Scan for the cell matching the given text and deliver its [X, Y] coordinate at center. 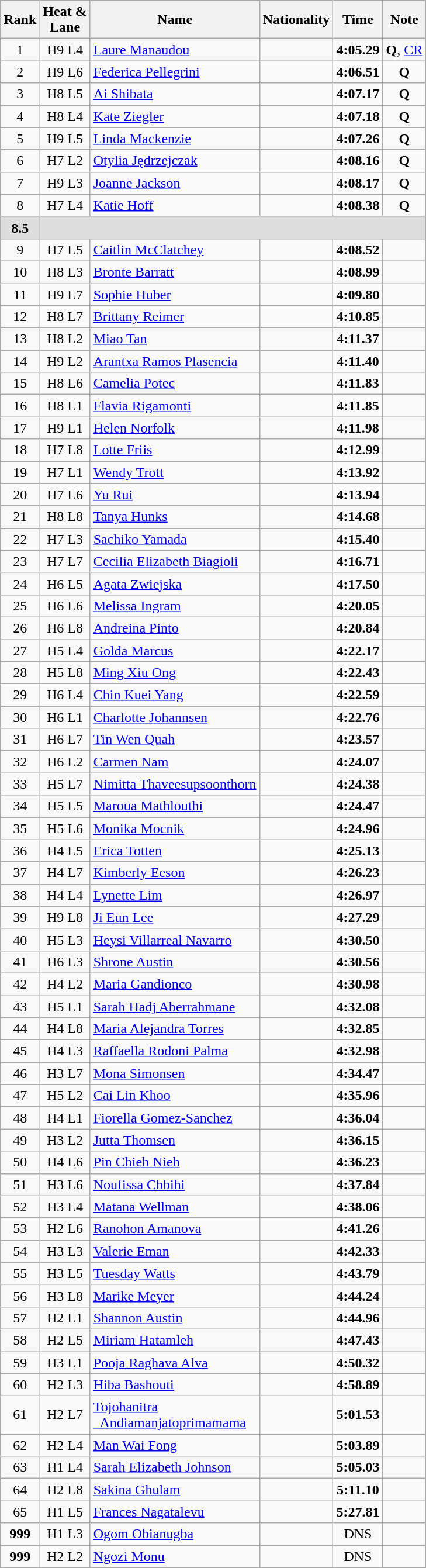
9 [20, 250]
4:11.37 [358, 339]
Ogom Obianugba [175, 1534]
3 [20, 94]
21 [20, 517]
23 [20, 561]
4:08.17 [358, 183]
Raffaella Rodoni Palma [175, 1051]
4:36.15 [358, 1140]
65 [20, 1512]
H7 L5 [65, 250]
Golda Marcus [175, 651]
4:12.99 [358, 450]
H2 L3 [65, 1385]
5:27.81 [358, 1512]
4:20.84 [358, 628]
4:26.97 [358, 895]
63 [20, 1467]
Lynette Lim [175, 895]
H4 L8 [65, 1029]
H7 L1 [65, 472]
Tojohanitra Andiamanjatoprimamama [175, 1415]
Federica Pellegrini [175, 72]
58 [20, 1340]
4:05.29 [358, 50]
49 [20, 1140]
Agata Zwiejska [175, 583]
22 [20, 539]
4:08.52 [358, 250]
H2 L5 [65, 1340]
52 [20, 1207]
H7 L2 [65, 161]
Time [358, 20]
Shannon Austin [175, 1318]
33 [20, 784]
4:38.06 [358, 1207]
H5 L8 [65, 673]
Carmen Nam [175, 762]
Tuesday Watts [175, 1273]
H5 L6 [65, 828]
18 [20, 450]
59 [20, 1363]
14 [20, 361]
H2 L1 [65, 1318]
Ming Xiu Ong [175, 673]
H7 L8 [65, 450]
Sachiko Yamada [175, 539]
Andreina Pinto [175, 628]
Wendy Trott [175, 472]
H3 L1 [65, 1363]
4:44.96 [358, 1318]
4:08.16 [358, 161]
H1 L5 [65, 1512]
H1 L4 [65, 1467]
5:01.53 [358, 1415]
Sarah Hadj Aberrahmane [175, 1006]
Pin Chieh Nieh [175, 1162]
4:44.24 [358, 1296]
Mona Simonsen [175, 1073]
Melissa Ingram [175, 606]
4 [20, 116]
H8 L2 [65, 339]
Sophie Huber [175, 294]
H5 L5 [65, 806]
H2 L4 [65, 1445]
H8 L5 [65, 94]
50 [20, 1162]
Hiba Bashouti [175, 1385]
Nationality [296, 20]
Flavia Rigamonti [175, 406]
4:13.92 [358, 472]
28 [20, 673]
H5 L4 [65, 651]
Ngozi Monu [175, 1556]
H9 L5 [65, 139]
56 [20, 1296]
Cecilia Elizabeth Biagioli [175, 561]
H9 L7 [65, 294]
Maria Gandionco [175, 984]
Name [175, 20]
4:24.96 [358, 828]
30 [20, 717]
H9 L4 [65, 50]
4:24.47 [358, 806]
H3 L5 [65, 1273]
Kate Ziegler [175, 116]
4:11.83 [358, 384]
19 [20, 472]
4:16.71 [358, 561]
4:41.26 [358, 1229]
4:30.50 [358, 940]
4:25.13 [358, 851]
29 [20, 695]
Ranohon Amanova [175, 1229]
55 [20, 1273]
4:34.47 [358, 1073]
H2 L7 [65, 1415]
54 [20, 1251]
H4 L5 [65, 851]
H9 L2 [65, 361]
H7 L7 [65, 561]
5:05.03 [358, 1467]
H9 L3 [65, 183]
38 [20, 895]
Note [404, 20]
4:24.07 [358, 762]
H6 L5 [65, 583]
H8 L1 [65, 406]
H6 L8 [65, 628]
35 [20, 828]
4:32.08 [358, 1006]
Valerie Eman [175, 1251]
4:37.84 [358, 1184]
27 [20, 651]
4:14.68 [358, 517]
44 [20, 1029]
34 [20, 806]
Tin Wen Quah [175, 740]
Sarah Elizabeth Johnson [175, 1467]
12 [20, 317]
1 [20, 50]
H4 L6 [65, 1162]
Helen Norfolk [175, 428]
4:09.80 [358, 294]
Maria Alejandra Torres [175, 1029]
Fiorella Gomez-Sanchez [175, 1118]
26 [20, 628]
4:11.85 [358, 406]
H6 L2 [65, 762]
4:43.79 [358, 1273]
H6 L4 [65, 695]
37 [20, 873]
5:03.89 [358, 1445]
H3 L8 [65, 1296]
Heat & Lane [65, 20]
H4 L7 [65, 873]
4:22.76 [358, 717]
H7 L6 [65, 495]
7 [20, 183]
H8 L7 [65, 317]
11 [20, 294]
H4 L1 [65, 1118]
57 [20, 1318]
Man Wai Fong [175, 1445]
Tanya Hunks [175, 517]
4:47.43 [358, 1340]
H8 L3 [65, 272]
H2 L6 [65, 1229]
53 [20, 1229]
Joanne Jackson [175, 183]
Marike Meyer [175, 1296]
H3 L6 [65, 1184]
H6 L7 [65, 740]
H5 L1 [65, 1006]
4:42.33 [358, 1251]
42 [20, 984]
32 [20, 762]
Sakina Ghulam [175, 1490]
H6 L6 [65, 606]
H5 L7 [65, 784]
Otylia Jędrzejczak [175, 161]
H1 L3 [65, 1534]
Matana Wellman [175, 1207]
4:32.98 [358, 1051]
Rank [20, 20]
Ji Eun Lee [175, 917]
H9 L8 [65, 917]
4:50.32 [358, 1363]
10 [20, 272]
31 [20, 740]
Maroua Mathlouthi [175, 806]
H7 L3 [65, 539]
62 [20, 1445]
4:17.50 [358, 583]
4:06.51 [358, 72]
H9 L1 [65, 428]
H3 L3 [65, 1251]
Brittany Reimer [175, 317]
4:27.29 [358, 917]
H8 L4 [65, 116]
4:11.40 [358, 361]
Frances Nagatalevu [175, 1512]
4:08.99 [358, 272]
4:15.40 [358, 539]
4:07.26 [358, 139]
Monika Mocnik [175, 828]
41 [20, 962]
H3 L7 [65, 1073]
4:23.57 [358, 740]
4:22.17 [358, 651]
4:35.96 [358, 1096]
4:32.85 [358, 1029]
H7 L4 [65, 205]
Jutta Thomsen [175, 1140]
39 [20, 917]
H2 L8 [65, 1490]
Nimitta Thaveesupsoonthorn [175, 784]
H4 L4 [65, 895]
H9 L6 [65, 72]
H3 L4 [65, 1207]
Noufissa Chbihi [175, 1184]
4:36.23 [358, 1162]
13 [20, 339]
Heysi Villarreal Navarro [175, 940]
6 [20, 161]
4:22.43 [358, 673]
48 [20, 1118]
47 [20, 1096]
Erica Totten [175, 851]
4:36.04 [358, 1118]
H3 L2 [65, 1140]
5 [20, 139]
36 [20, 851]
5:11.10 [358, 1490]
4:13.94 [358, 495]
61 [20, 1415]
4:30.56 [358, 962]
4:20.05 [358, 606]
Camelia Potec [175, 384]
4:08.38 [358, 205]
40 [20, 940]
46 [20, 1073]
45 [20, 1051]
60 [20, 1385]
8 [20, 205]
H4 L2 [65, 984]
Linda Mackenzie [175, 139]
Laure Manaudou [175, 50]
51 [20, 1184]
17 [20, 428]
8.5 [20, 227]
H5 L3 [65, 940]
Charlotte Johannsen [175, 717]
4:24.38 [358, 784]
25 [20, 606]
Miao Tan [175, 339]
24 [20, 583]
H4 L3 [65, 1051]
4:26.23 [358, 873]
4:22.59 [358, 695]
20 [20, 495]
4:07.17 [358, 94]
4:07.18 [358, 116]
2 [20, 72]
Cai Lin Khoo [175, 1096]
H8 L6 [65, 384]
4:30.98 [358, 984]
Q, CR [404, 50]
Lotte Friis [175, 450]
43 [20, 1006]
15 [20, 384]
Caitlin McClatchey [175, 250]
4:58.89 [358, 1385]
H6 L3 [65, 962]
H6 L1 [65, 717]
4:11.98 [358, 428]
16 [20, 406]
H2 L2 [65, 1556]
Yu Rui [175, 495]
64 [20, 1490]
Pooja Raghava Alva [175, 1363]
Arantxa Ramos Plasencia [175, 361]
4:10.85 [358, 317]
H8 L8 [65, 517]
Katie Hoff [175, 205]
Miriam Hatamleh [175, 1340]
Shrone Austin [175, 962]
Ai Shibata [175, 94]
Kimberly Eeson [175, 873]
Chin Kuei Yang [175, 695]
H5 L2 [65, 1096]
Bronte Barratt [175, 272]
